Find where the given text appears and provide that cell's center as [x, y] coordinate. 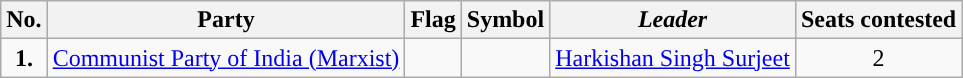
Symbol [505, 20]
Seats contested [878, 20]
2 [878, 58]
Communist Party of India (Marxist) [226, 58]
Party [226, 20]
Leader [673, 20]
1. [24, 58]
No. [24, 20]
Harkishan Singh Surjeet [673, 58]
Flag [433, 20]
